Search for the cell housing the specified text and yield its (x, y) center coordinate. 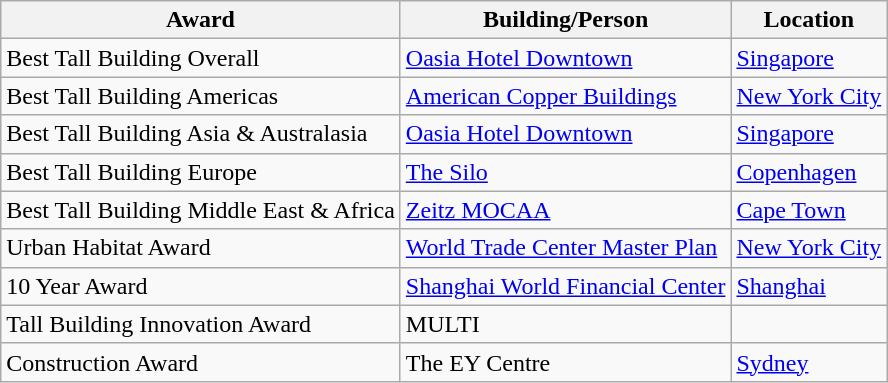
Urban Habitat Award (201, 248)
The Silo (566, 172)
Best Tall Building Asia & Australasia (201, 134)
The EY Centre (566, 362)
Award (201, 20)
Best Tall Building Overall (201, 58)
Sydney (809, 362)
Copenhagen (809, 172)
Zeitz MOCAA (566, 210)
Location (809, 20)
Best Tall Building Americas (201, 96)
Tall Building Innovation Award (201, 324)
American Copper Buildings (566, 96)
Shanghai World Financial Center (566, 286)
MULTI (566, 324)
Best Tall Building Middle East & Africa (201, 210)
Cape Town (809, 210)
Shanghai (809, 286)
Building/Person (566, 20)
10 Year Award (201, 286)
World Trade Center Master Plan (566, 248)
Construction Award (201, 362)
Best Tall Building Europe (201, 172)
